Return the [x, y] coordinate for the center point of the cell that contains the specified text.  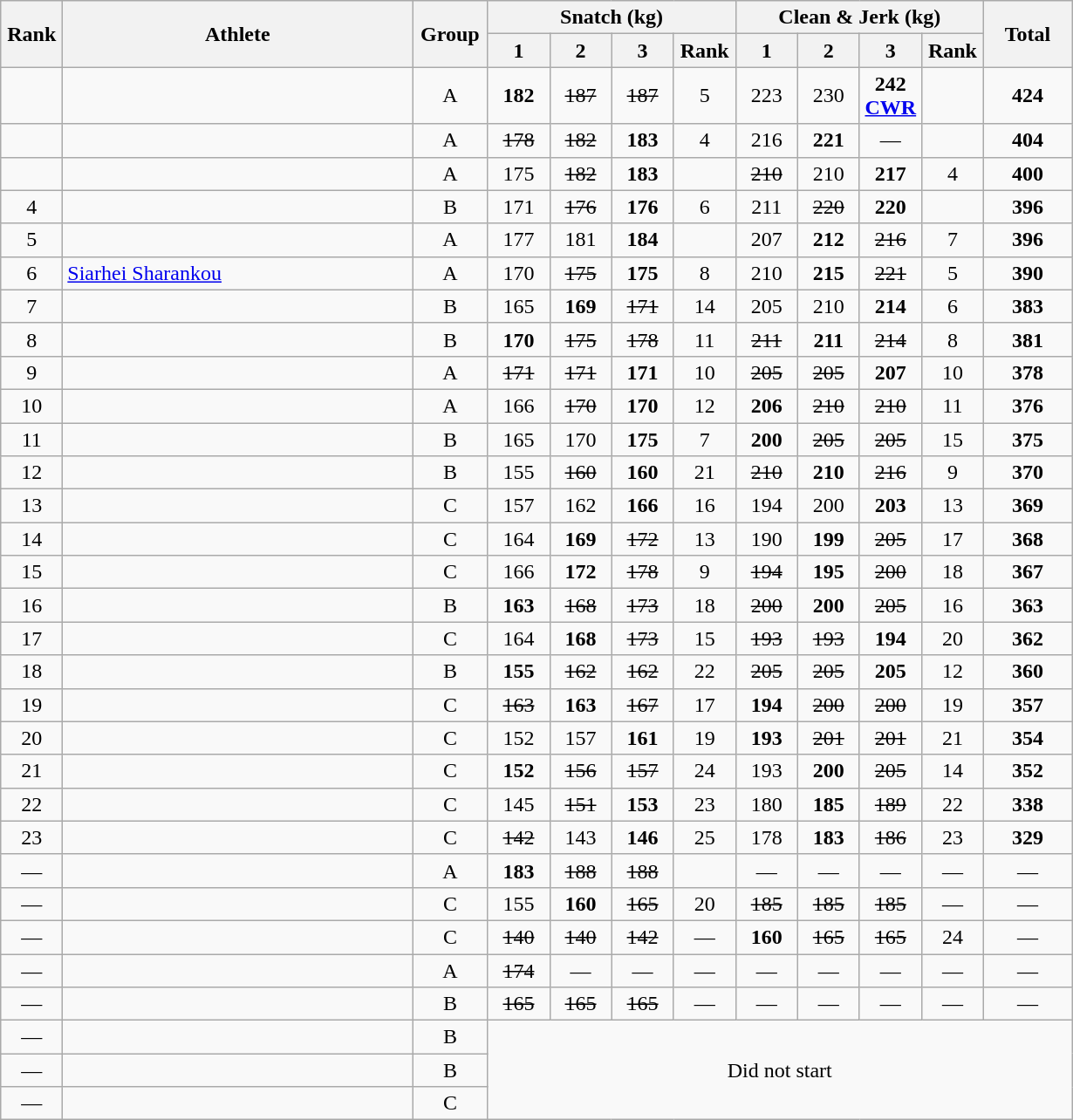
203 [890, 506]
370 [1028, 473]
338 [1028, 804]
362 [1028, 639]
190 [766, 539]
156 [581, 771]
206 [766, 406]
424 [1028, 96]
381 [1028, 339]
368 [1028, 539]
181 [581, 240]
177 [518, 240]
195 [829, 572]
189 [890, 804]
Athlete [237, 34]
375 [1028, 439]
223 [766, 96]
143 [581, 837]
186 [890, 837]
212 [829, 240]
376 [1028, 406]
230 [829, 96]
329 [1028, 837]
383 [1028, 306]
215 [829, 273]
390 [1028, 273]
378 [1028, 372]
25 [705, 837]
Did not start [780, 1070]
174 [518, 971]
Group [450, 34]
369 [1028, 506]
199 [829, 539]
Siarhei Sharankou [237, 273]
Snatch (kg) [612, 17]
167 [642, 705]
363 [1028, 605]
360 [1028, 672]
180 [766, 804]
354 [1028, 738]
217 [890, 174]
184 [642, 240]
Total [1028, 34]
151 [581, 804]
357 [1028, 705]
352 [1028, 771]
153 [642, 804]
400 [1028, 174]
Clean & Jerk (kg) [859, 17]
146 [642, 837]
367 [1028, 572]
404 [1028, 140]
145 [518, 804]
161 [642, 738]
242 CWR [890, 96]
